Extract the [X, Y] coordinate from the center of the cell holding the provided text.  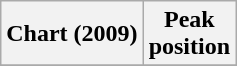
Peakposition [189, 34]
Chart (2009) [72, 34]
